Identify which cell holds the provided text, then report its [x, y] central coordinate. 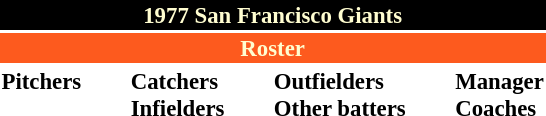
Roster [272, 48]
1977 San Francisco Giants [272, 15]
